Capture the cell that displays the provided text and extract its [X, Y] central coordinate. 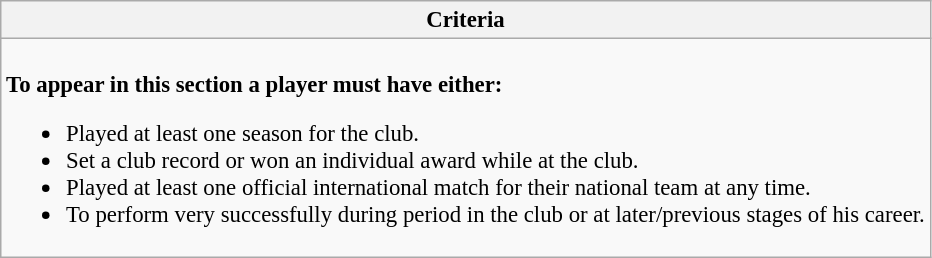
Criteria [466, 20]
